Pinpoint the cell where the given text exists, returning its [X, Y] midpoint coordinate. 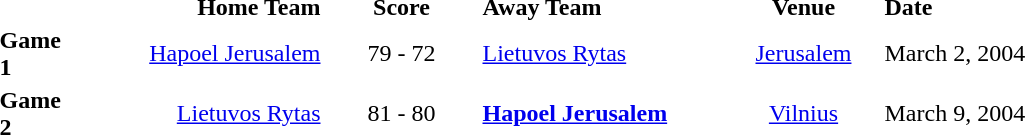
Jerusalem [804, 54]
Hapoel Jerusalem [200, 54]
Lietuvos Rytas [602, 54]
79 - 72 [402, 54]
